Locate the cell with the specified text and output its (X, Y) center coordinate. 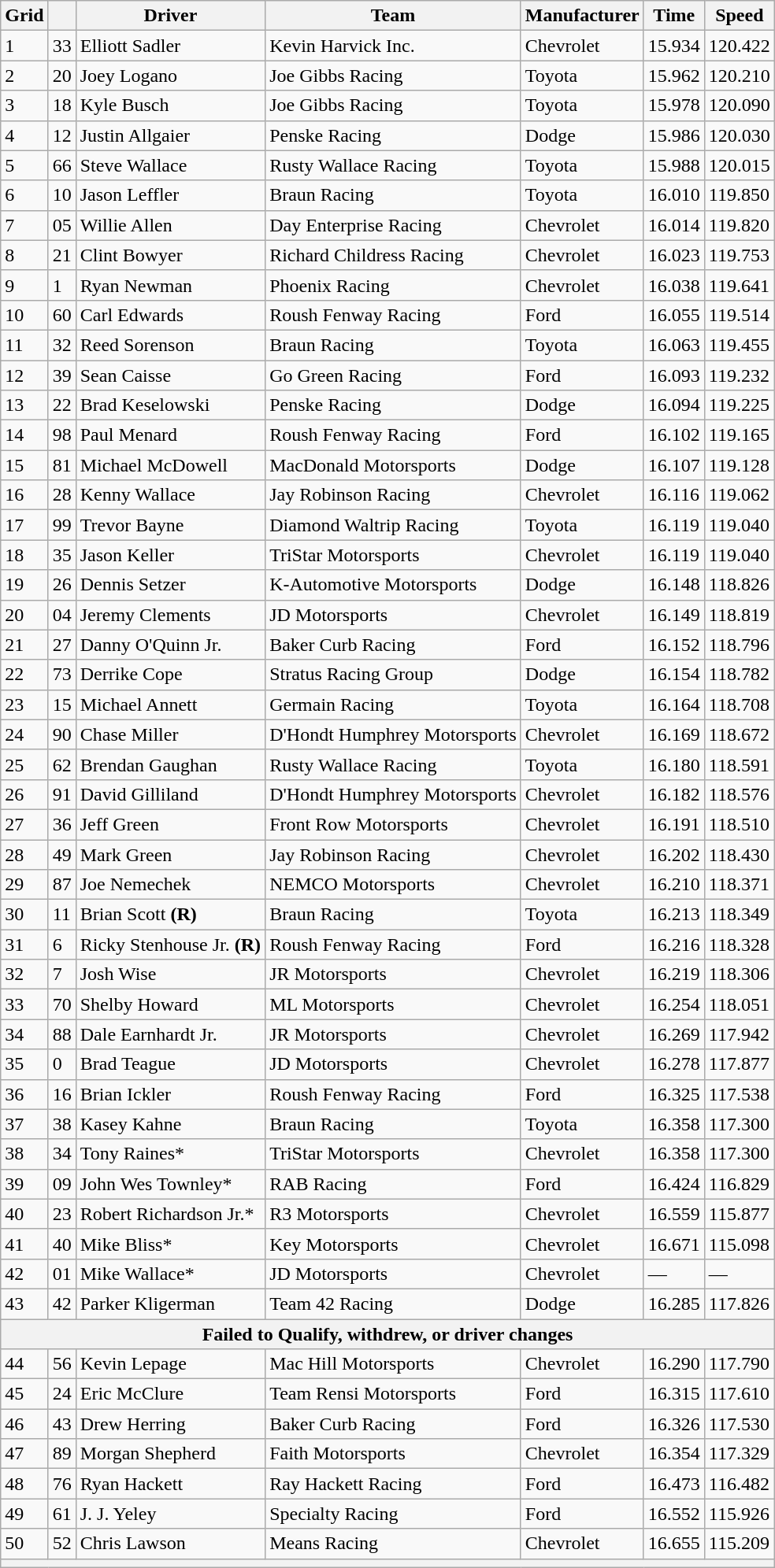
Mac Hill Motorsports (394, 1364)
Jason Leffler (170, 195)
118.591 (739, 764)
16.315 (674, 1394)
118.819 (739, 615)
56 (61, 1364)
16.180 (674, 764)
Steve Wallace (170, 165)
RAB Racing (394, 1184)
2 (24, 76)
119.820 (739, 225)
Justin Allgaier (170, 135)
16.285 (674, 1304)
Kenny Wallace (170, 495)
16.116 (674, 495)
Day Enterprise Racing (394, 225)
Specialty Racing (394, 1514)
Brian Ickler (170, 1094)
119.128 (739, 465)
47 (24, 1454)
16.014 (674, 225)
16.063 (674, 345)
16.169 (674, 734)
8 (24, 255)
Key Motorsports (394, 1244)
66 (61, 165)
62 (61, 764)
Joe Nemechek (170, 885)
16.326 (674, 1424)
120.030 (739, 135)
117.538 (739, 1094)
15.978 (674, 105)
Tony Raines* (170, 1154)
Eric McClure (170, 1394)
118.782 (739, 675)
Stratus Racing Group (394, 675)
120.210 (739, 76)
Ricky Stenhouse Jr. (R) (170, 945)
118.430 (739, 854)
16.552 (674, 1514)
29 (24, 885)
Danny O'Quinn Jr. (170, 645)
16.149 (674, 615)
Team (394, 16)
K-Automotive Motorsports (394, 585)
R3 Motorsports (394, 1214)
118.826 (739, 585)
Mike Wallace* (170, 1274)
Morgan Shepherd (170, 1454)
118.328 (739, 945)
Paul Menard (170, 435)
Failed to Qualify, withdrew, or driver changes (387, 1334)
Dennis Setzer (170, 585)
Faith Motorsports (394, 1454)
16.290 (674, 1364)
Jason Keller (170, 555)
John Wes Townley* (170, 1184)
120.090 (739, 105)
Kyle Busch (170, 105)
Derrike Cope (170, 675)
119.455 (739, 345)
117.610 (739, 1394)
25 (24, 764)
118.051 (739, 1004)
116.482 (739, 1484)
Time (674, 16)
Kevin Harvick Inc. (394, 46)
Brad Keselowski (170, 405)
119.062 (739, 495)
Chase Miller (170, 734)
Manufacturer (582, 16)
91 (61, 794)
119.753 (739, 255)
15.962 (674, 76)
16.010 (674, 195)
16.655 (674, 1544)
Diamond Waltrip Racing (394, 525)
Team 42 Racing (394, 1304)
Reed Sorenson (170, 345)
119.232 (739, 375)
Trevor Bayne (170, 525)
NEMCO Motorsports (394, 885)
16.038 (674, 285)
Kasey Kahne (170, 1124)
16.202 (674, 854)
16.424 (674, 1184)
15.934 (674, 46)
73 (61, 675)
09 (61, 1184)
120.015 (739, 165)
117.790 (739, 1364)
Joey Logano (170, 76)
MacDonald Motorsports (394, 465)
16.102 (674, 435)
41 (24, 1244)
Jeremy Clements (170, 615)
16.473 (674, 1484)
118.576 (739, 794)
118.371 (739, 885)
Mark Green (170, 854)
61 (61, 1514)
99 (61, 525)
5 (24, 165)
117.530 (739, 1424)
90 (61, 734)
16.278 (674, 1064)
70 (61, 1004)
119.225 (739, 405)
04 (61, 615)
Speed (739, 16)
Chris Lawson (170, 1544)
60 (61, 315)
16.107 (674, 465)
118.510 (739, 824)
3 (24, 105)
Kevin Lepage (170, 1364)
Means Racing (394, 1544)
16.325 (674, 1094)
16.148 (674, 585)
31 (24, 945)
Sean Caisse (170, 375)
30 (24, 915)
115.209 (739, 1544)
89 (61, 1454)
118.349 (739, 915)
Parker Kligerman (170, 1304)
Go Green Racing (394, 375)
52 (61, 1544)
120.422 (739, 46)
Front Row Motorsports (394, 824)
13 (24, 405)
Germain Racing (394, 704)
118.306 (739, 974)
76 (61, 1484)
16.254 (674, 1004)
16.354 (674, 1454)
Grid (24, 16)
115.877 (739, 1214)
Team Rensi Motorsports (394, 1394)
118.708 (739, 704)
19 (24, 585)
16.164 (674, 704)
16.191 (674, 824)
50 (24, 1544)
05 (61, 225)
16.219 (674, 974)
116.829 (739, 1184)
Michael McDowell (170, 465)
ML Motorsports (394, 1004)
16.559 (674, 1214)
Shelby Howard (170, 1004)
88 (61, 1034)
118.672 (739, 734)
Carl Edwards (170, 315)
16.055 (674, 315)
119.165 (739, 435)
15.986 (674, 135)
46 (24, 1424)
Brad Teague (170, 1064)
Elliott Sadler (170, 46)
45 (24, 1394)
16.210 (674, 885)
Phoenix Racing (394, 285)
Willie Allen (170, 225)
119.514 (739, 315)
16.154 (674, 675)
16.269 (674, 1034)
Ryan Hackett (170, 1484)
J. J. Yeley (170, 1514)
16.094 (674, 405)
Driver (170, 16)
44 (24, 1364)
Jeff Green (170, 824)
81 (61, 465)
0 (61, 1064)
9 (24, 285)
Josh Wise (170, 974)
115.926 (739, 1514)
Drew Herring (170, 1424)
14 (24, 435)
Brian Scott (R) (170, 915)
Clint Bowyer (170, 255)
Dale Earnhardt Jr. (170, 1034)
15.988 (674, 165)
16.152 (674, 645)
4 (24, 135)
16.216 (674, 945)
16.213 (674, 915)
48 (24, 1484)
117.329 (739, 1454)
Michael Annett (170, 704)
117.826 (739, 1304)
Brendan Gaughan (170, 764)
16.023 (674, 255)
118.796 (739, 645)
117.942 (739, 1034)
119.641 (739, 285)
16.182 (674, 794)
01 (61, 1274)
17 (24, 525)
115.098 (739, 1244)
87 (61, 885)
117.877 (739, 1064)
Robert Richardson Jr.* (170, 1214)
Mike Bliss* (170, 1244)
16.093 (674, 375)
David Gilliland (170, 794)
98 (61, 435)
16.671 (674, 1244)
119.850 (739, 195)
Ryan Newman (170, 285)
Richard Childress Racing (394, 255)
Ray Hackett Racing (394, 1484)
37 (24, 1124)
